Pinpoint the cell where the given text exists, returning its (X, Y) midpoint coordinate. 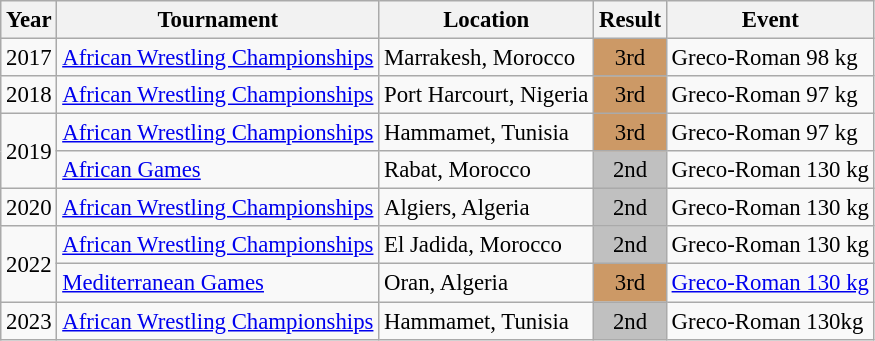
Port Harcourt, Nigeria (486, 95)
Tournament (218, 20)
2022 (29, 264)
Mediterranean Games (218, 283)
El Jadida, Morocco (486, 245)
2018 (29, 95)
African Games (218, 170)
Year (29, 20)
Greco-Roman 98 kg (770, 58)
Location (486, 20)
Marrakesh, Morocco (486, 58)
2020 (29, 208)
Oran, Algeria (486, 283)
2019 (29, 152)
Greco-Roman 130kg (770, 321)
2023 (29, 321)
2017 (29, 58)
Event (770, 20)
Result (630, 20)
Algiers, Algeria (486, 208)
Rabat, Morocco (486, 170)
